Return the [X, Y] coordinate for the center point of the cell that contains the specified text.  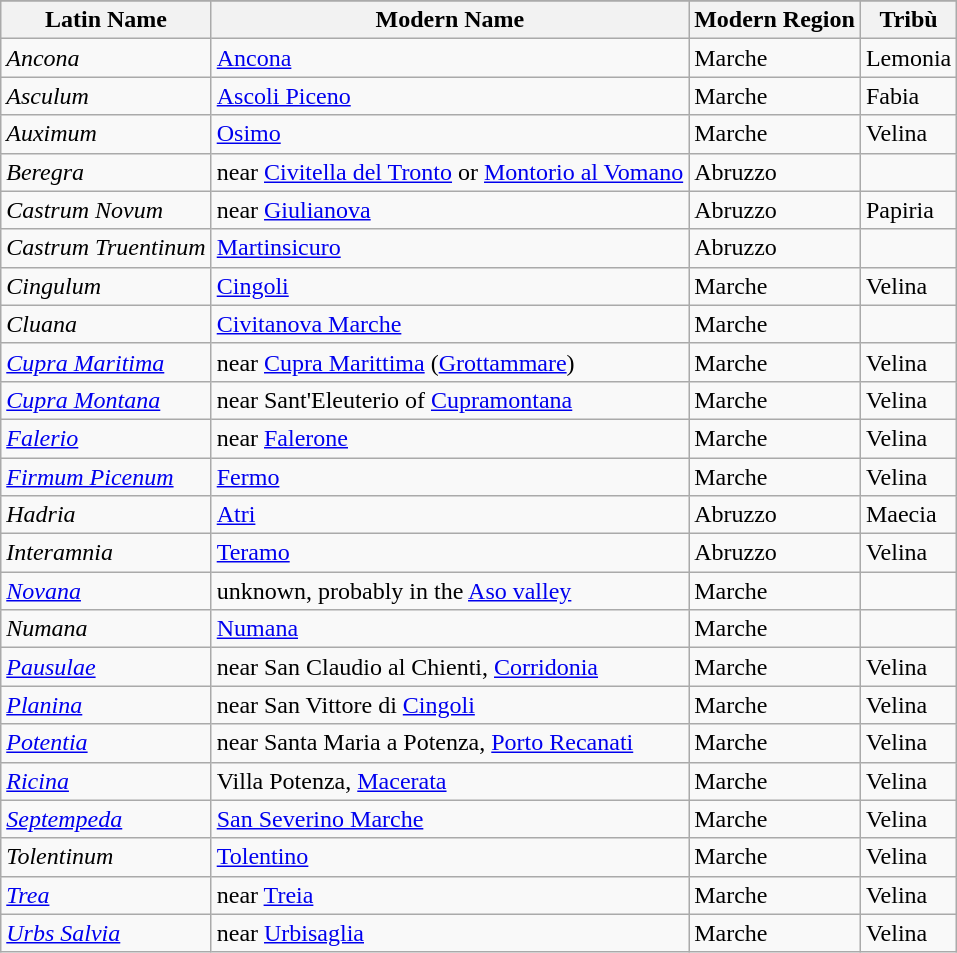
Fermo [450, 477]
Ricina [106, 781]
Lemonia [908, 58]
Castrum Novum [106, 210]
near Giulianova [450, 210]
near Falerone [450, 438]
San Severino Marche [450, 819]
Ascoli Piceno [450, 96]
Cupra Montana [106, 400]
near Civitella del Tronto or Montorio al Vomano [450, 172]
Civitanova Marche [450, 324]
unknown, probably in the Aso valley [450, 591]
near San Claudio al Chienti, Corridonia [450, 667]
Tolentino [450, 857]
Interamnia [106, 553]
Atri [450, 515]
Septempeda [106, 819]
Beregra [106, 172]
Osimo [450, 134]
Potentia [106, 743]
Tribù [908, 20]
Firmum Picenum [106, 477]
Auximum [106, 134]
Cluana [106, 324]
Villa Potenza, Macerata [450, 781]
Novana [106, 591]
Cingoli [450, 286]
Hadria [106, 515]
near San Vittore di Cingoli [450, 705]
Tolentinum [106, 857]
Urbs Salvia [106, 933]
Modern Name [450, 20]
Cingulum [106, 286]
Pausulae [106, 667]
Castrum Truentinum [106, 248]
Trea [106, 895]
near Sant'Eleuterio of Cupramontana [450, 400]
Modern Region [775, 20]
Planina [106, 705]
Martinsicuro [450, 248]
Falerio [106, 438]
Maecia [908, 515]
near Cupra Marittima (Grottammare) [450, 362]
Latin Name [106, 20]
Papiria [908, 210]
near Urbisaglia [450, 933]
near Santa Maria a Potenza, Porto Recanati [450, 743]
Fabia [908, 96]
Cupra Maritima [106, 362]
Asculum [106, 96]
near Treia [450, 895]
Teramo [450, 553]
